Search for the cell housing the specified text and yield its [X, Y] center coordinate. 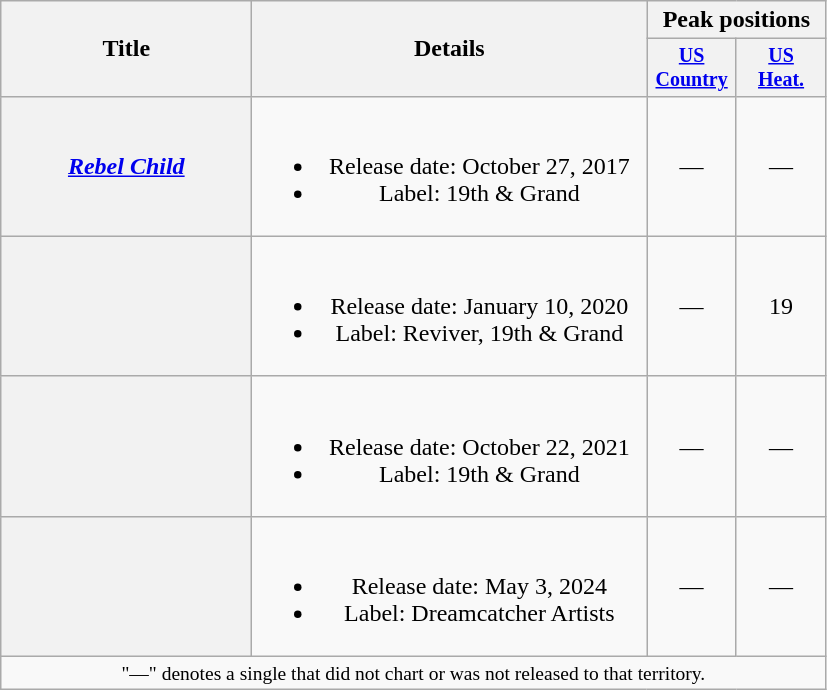
Peak positions [736, 20]
Release date: October 27, 2017Label: 19th & Grand [450, 166]
USHeat. [780, 68]
"—" denotes a single that did not chart or was not released to that territory. [414, 674]
USCountry [692, 68]
Release date: January 10, 2020Label: Reviver, 19th & Grand [450, 306]
Release date: May 3, 2024Label: Dreamcatcher Artists [450, 586]
19 [780, 306]
Title [126, 49]
Details [450, 49]
Rebel Child [126, 166]
Release date: October 22, 2021Label: 19th & Grand [450, 446]
